Pinpoint the cell where the given text exists, returning its (x, y) midpoint coordinate. 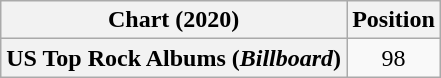
Position (394, 20)
US Top Rock Albums (Billboard) (174, 58)
98 (394, 58)
Chart (2020) (174, 20)
